Identify which cell holds the provided text, then report its (X, Y) central coordinate. 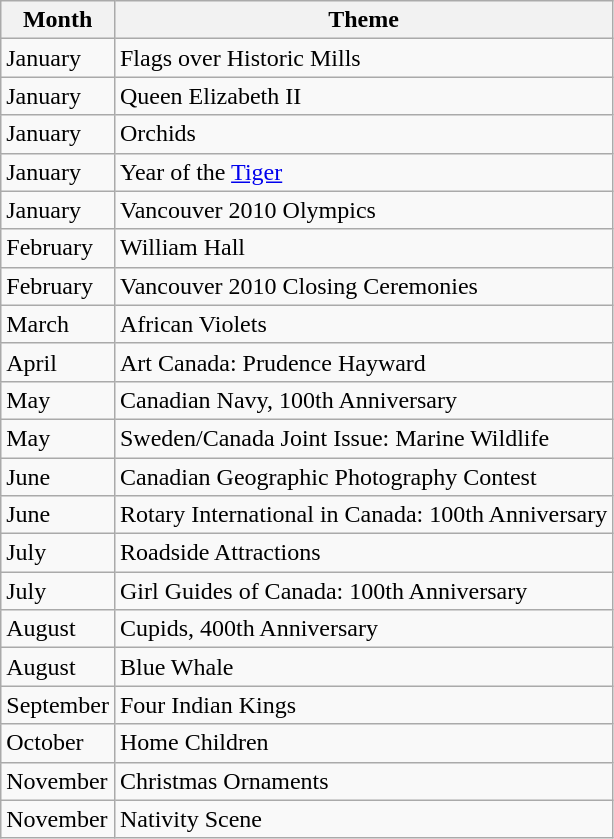
Year of the Tiger (363, 172)
Nativity Scene (363, 819)
William Hall (363, 248)
Flags over Historic Mills (363, 58)
September (58, 705)
Sweden/Canada Joint Issue: Marine Wildlife (363, 438)
Art Canada: Prudence Hayward (363, 362)
Christmas Ornaments (363, 781)
Theme (363, 20)
Canadian Navy, 100th Anniversary (363, 400)
Girl Guides of Canada: 100th Anniversary (363, 591)
Orchids (363, 134)
Cupids, 400th Anniversary (363, 629)
Blue Whale (363, 667)
Vancouver 2010 Olympics (363, 210)
Roadside Attractions (363, 553)
Four Indian Kings (363, 705)
Canadian Geographic Photography Contest (363, 477)
Queen Elizabeth II (363, 96)
Month (58, 20)
April (58, 362)
October (58, 743)
Home Children (363, 743)
March (58, 324)
Vancouver 2010 Closing Ceremonies (363, 286)
African Violets (363, 324)
Rotary International in Canada: 100th Anniversary (363, 515)
